Capture the cell that displays the provided text and extract its (x, y) central coordinate. 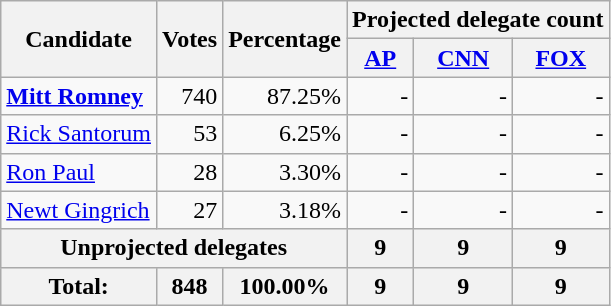
Newt Gingrich (79, 210)
53 (189, 134)
28 (189, 172)
Projected delegate count (478, 20)
740 (189, 96)
Total: (79, 286)
Votes (189, 39)
Ron Paul (79, 172)
3.30% (285, 172)
87.25% (285, 96)
848 (189, 286)
Unprojected delegates (174, 248)
CNN (464, 58)
3.18% (285, 210)
Rick Santorum (79, 134)
Percentage (285, 39)
Mitt Romney (79, 96)
27 (189, 210)
100.00% (285, 286)
6.25% (285, 134)
AP (380, 58)
FOX (562, 58)
Candidate (79, 39)
